Determine the (x, y) coordinate at the center of the cell enclosing the given text.  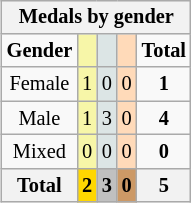
2 (87, 185)
Gender (40, 51)
5 (164, 185)
4 (164, 118)
Female (40, 84)
Male (40, 118)
Mixed (40, 152)
Medals by gender (96, 17)
